Determine the [x, y] coordinate at the center of the cell enclosing the given text.  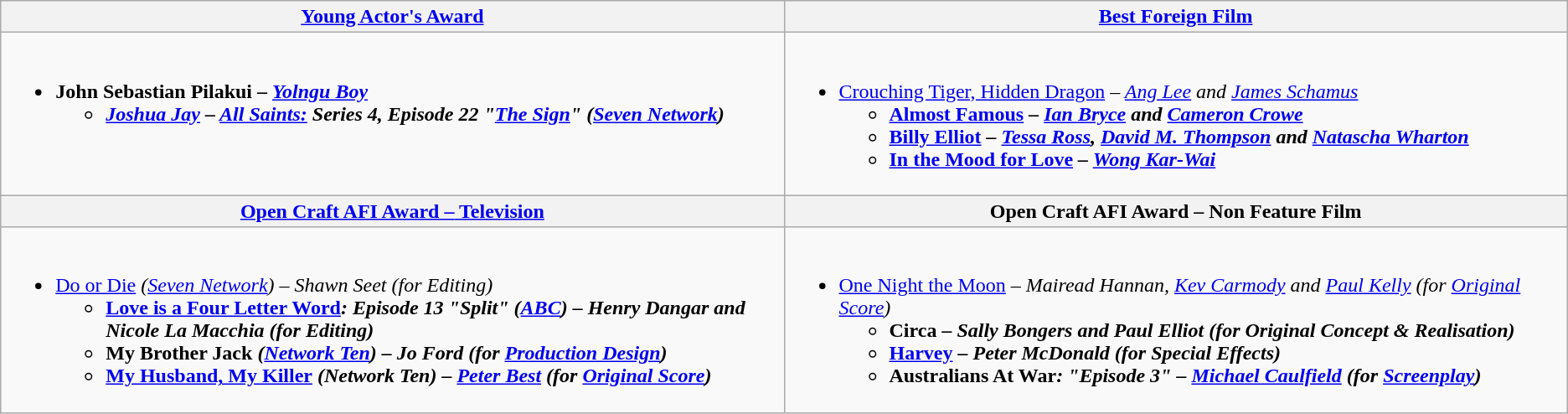
Young Actor's Award [392, 17]
Best Foreign Film [1176, 17]
John Sebastian Pilakui – Yolngu BoyJoshua Jay – All Saints: Series 4, Episode 22 "The Sign" (Seven Network) [392, 114]
Open Craft AFI Award – Television [392, 211]
Open Craft AFI Award – Non Feature Film [1176, 211]
